Scan for the cell matching the given text and deliver its (x, y) coordinate at center. 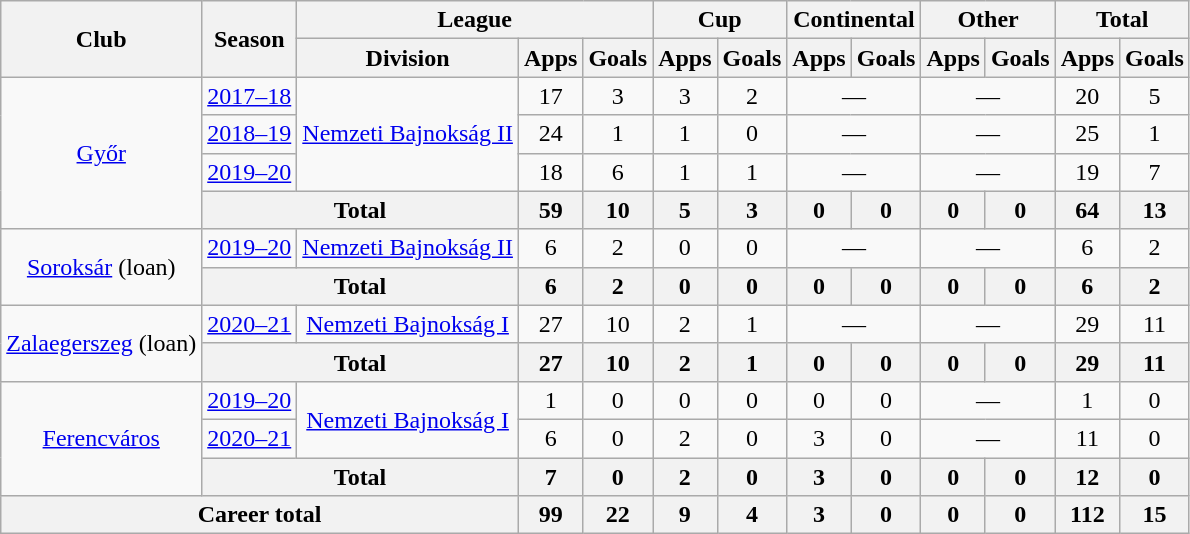
Soroksár (loan) (102, 267)
22 (618, 515)
20 (1087, 96)
25 (1087, 134)
2017–18 (250, 96)
24 (550, 134)
Győr (102, 153)
17 (550, 96)
99 (550, 515)
19 (1087, 172)
Other (988, 20)
Cup (720, 20)
Club (102, 39)
Continental (854, 20)
13 (1155, 210)
59 (550, 210)
112 (1087, 515)
18 (550, 172)
Ferencváros (102, 438)
4 (752, 515)
15 (1155, 515)
12 (1087, 477)
2018–19 (250, 134)
9 (685, 515)
Season (250, 39)
League (475, 20)
Career total (260, 515)
Zalaegerszeg (loan) (102, 343)
Division (408, 58)
64 (1087, 210)
